Search for the cell housing the specified text and yield its [x, y] center coordinate. 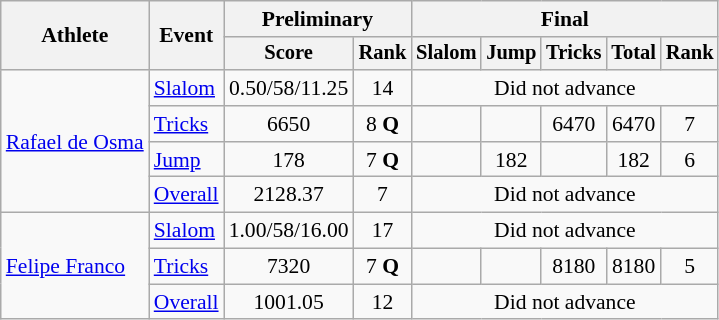
2128.37 [289, 195]
6650 [289, 124]
Preliminary [318, 19]
5 [690, 267]
Score [289, 54]
8 Q [383, 124]
Event [186, 36]
Athlete [75, 36]
0.50/58/11.25 [289, 88]
6 [690, 160]
7320 [289, 267]
Rafael de Osma [75, 141]
Total [634, 54]
178 [289, 160]
14 [383, 88]
Felipe Franco [75, 266]
1.00/58/16.00 [289, 231]
17 [383, 231]
Final [564, 19]
12 [383, 302]
1001.05 [289, 302]
